Output the [x, y] coordinate of the center of the cell containing the given text.  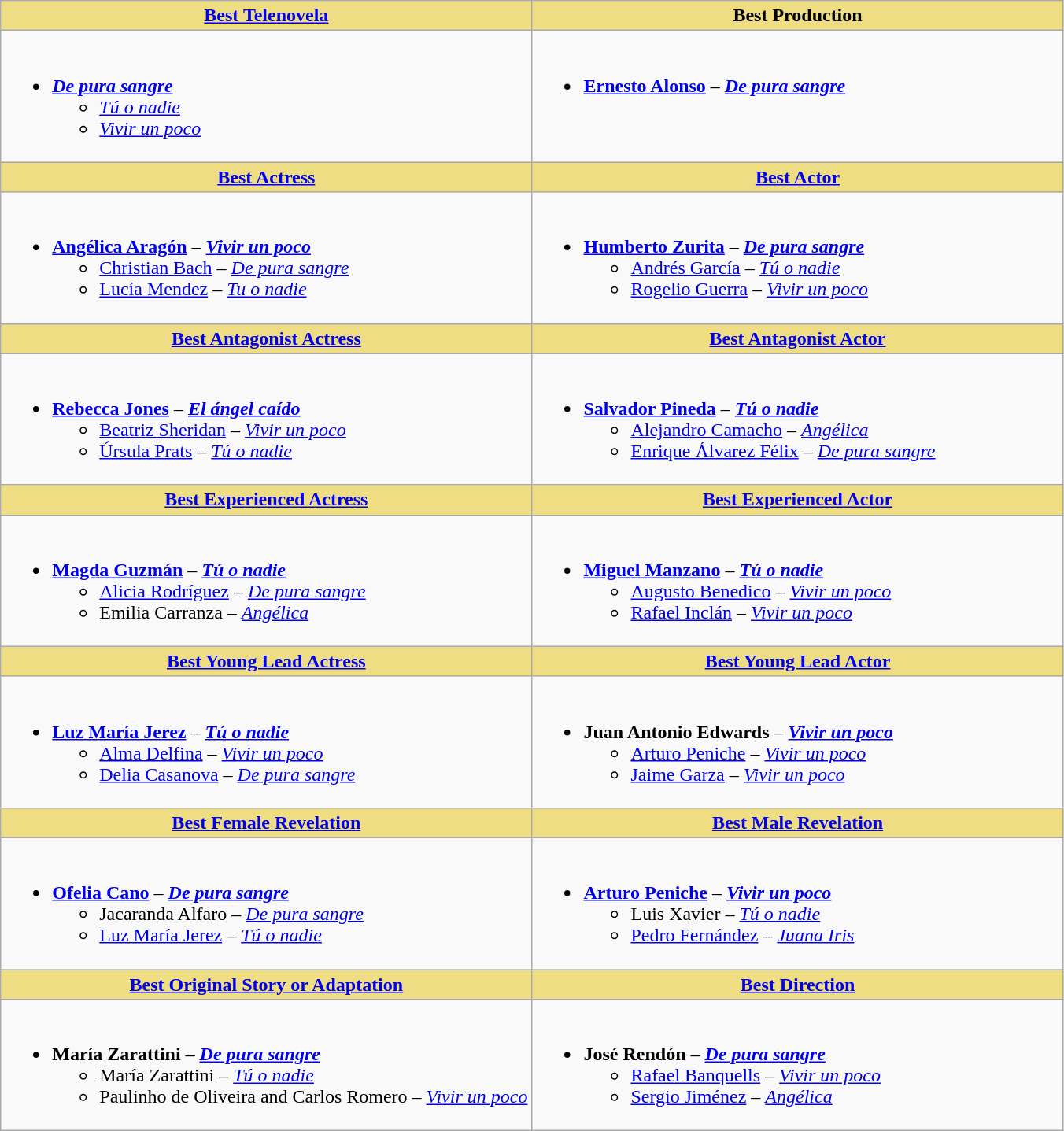
Humberto Zurita – De pura sangreAndrés García – Tú o nadieRogelio Guerra – Vivir un poco [798, 258]
María Zarattini – De pura sangreMaría Zarattini – Tú o nadiePaulinho de Oliveira and Carlos Romero – Vivir un poco [266, 1066]
Angélica Aragón – Vivir un pocoChristian Bach – De pura sangreLucía Mendez – Tu o nadie [266, 258]
Best Young Lead Actor [798, 661]
Miguel Manzano – Tú o nadieAugusto Benedico – Vivir un pocoRafael Inclán – Vivir un poco [798, 581]
Best Actress [266, 177]
Best Direction [798, 985]
Rebecca Jones – El ángel caídoBeatriz Sheridan – Vivir un pocoÚrsula Prats – Tú o nadie [266, 419]
Ofelia Cano – De pura sangreJacaranda Alfaro – De pura sangreLuz María Jerez – Tú o nadie [266, 904]
Salvador Pineda – Tú o nadieAlejandro Camacho – AngélicaEnrique Álvarez Félix – De pura sangre [798, 419]
Best Experienced Actor [798, 500]
Best Male Revelation [798, 822]
Ernesto Alonso – De pura sangre [798, 96]
Best Female Revelation [266, 822]
Best Antagonist Actress [266, 338]
José Rendón – De pura sangreRafael Banquells – Vivir un pocoSergio Jiménez – Angélica [798, 1066]
Best Telenovela [266, 16]
Arturo Peniche – Vivir un pocoLuis Xavier – Tú o nadiePedro Fernández – Juana Iris [798, 904]
Best Original Story or Adaptation [266, 985]
Best Antagonist Actor [798, 338]
Juan Antonio Edwards – Vivir un pocoArturo Peniche – Vivir un pocoJaime Garza – Vivir un poco [798, 741]
Luz María Jerez – Tú o nadieAlma Delfina – Vivir un pocoDelia Casanova – De pura sangre [266, 741]
Best Experienced Actress [266, 500]
De pura sangreTú o nadieVivir un poco [266, 96]
Best Actor [798, 177]
Best Production [798, 16]
Magda Guzmán – Tú o nadieAlicia Rodríguez – De pura sangreEmilia Carranza – Angélica [266, 581]
Best Young Lead Actress [266, 661]
